Provide the [x, y] coordinate of the cell's center where the given text is located.  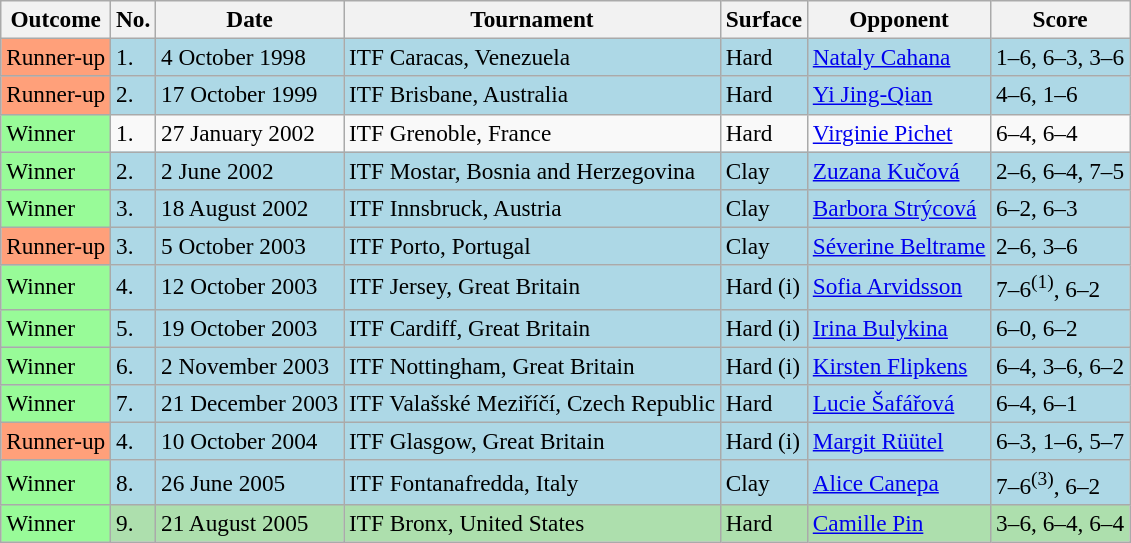
ITF Fontanafredda, Italy [532, 482]
Nataly Cahana [898, 57]
5 October 2003 [250, 246]
6–0, 6–2 [1060, 328]
4 October 1998 [250, 57]
21 August 2005 [250, 523]
Irina Bulykina [898, 328]
Virginie Pichet [898, 133]
ITF Glasgow, Great Britain [532, 441]
2 June 2002 [250, 170]
6–2, 6–3 [1060, 208]
ITF Porto, Portugal [532, 246]
4–6, 1–6 [1060, 95]
2–6, 3–6 [1060, 246]
2–6, 6–4, 7–5 [1060, 170]
12 October 2003 [250, 287]
Score [1060, 19]
6–4, 6–4 [1060, 133]
Zuzana Kučová [898, 170]
8. [134, 482]
3–6, 6–4, 6–4 [1060, 523]
2 November 2003 [250, 366]
ITF Mostar, Bosnia and Herzegovina [532, 170]
19 October 2003 [250, 328]
9. [134, 523]
17 October 1999 [250, 95]
No. [134, 19]
ITF Nottingham, Great Britain [532, 366]
Sofia Arvidsson [898, 287]
18 August 2002 [250, 208]
7. [134, 403]
Séverine Beltrame [898, 246]
26 June 2005 [250, 482]
Barbora Strýcová [898, 208]
ITF Valašské Meziříčí, Czech Republic [532, 403]
6. [134, 366]
Alice Canepa [898, 482]
ITF Cardiff, Great Britain [532, 328]
5. [134, 328]
Surface [764, 19]
Kirsten Flipkens [898, 366]
7–6(3), 6–2 [1060, 482]
Lucie Šafářová [898, 403]
6–4, 6–1 [1060, 403]
Date [250, 19]
10 October 2004 [250, 441]
ITF Bronx, United States [532, 523]
6–3, 1–6, 5–7 [1060, 441]
ITF Grenoble, France [532, 133]
Opponent [898, 19]
Margit Rüütel [898, 441]
ITF Jersey, Great Britain [532, 287]
ITF Caracas, Venezuela [532, 57]
Outcome [56, 19]
6–4, 3–6, 6–2 [1060, 366]
Tournament [532, 19]
ITF Brisbane, Australia [532, 95]
Yi Jing-Qian [898, 95]
1–6, 6–3, 3–6 [1060, 57]
Camille Pin [898, 523]
7–6(1), 6–2 [1060, 287]
ITF Innsbruck, Austria [532, 208]
21 December 2003 [250, 403]
27 January 2002 [250, 133]
